Capture the cell that displays the provided text and extract its (x, y) central coordinate. 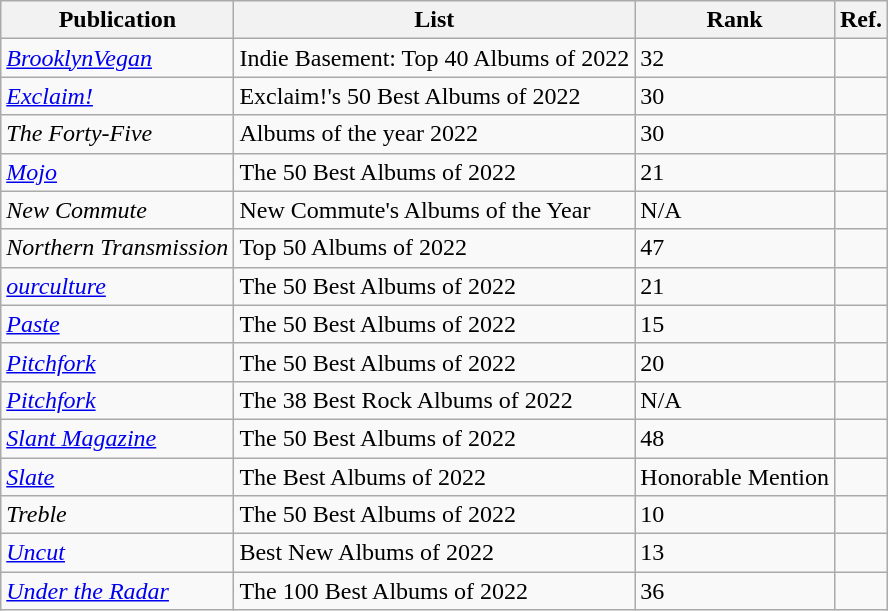
Top 50 Albums of 2022 (434, 248)
Mojo (118, 172)
The 100 Best Albums of 2022 (434, 591)
10 (735, 515)
47 (735, 248)
ourculture (118, 286)
32 (735, 58)
Rank (735, 20)
48 (735, 438)
Northern Transmission (118, 248)
Slate (118, 477)
Exclaim!'s 50 Best Albums of 2022 (434, 96)
15 (735, 324)
The Best Albums of 2022 (434, 477)
New Commute's Albums of the Year (434, 210)
Under the Radar (118, 591)
Slant Magazine (118, 438)
36 (735, 591)
Publication (118, 20)
Honorable Mention (735, 477)
Paste (118, 324)
Best New Albums of 2022 (434, 553)
Exclaim! (118, 96)
Indie Basement: Top 40 Albums of 2022 (434, 58)
New Commute (118, 210)
List (434, 20)
13 (735, 553)
Treble (118, 515)
Uncut (118, 553)
Ref. (860, 20)
Albums of the year 2022 (434, 134)
20 (735, 362)
The Forty-Five (118, 134)
The 38 Best Rock Albums of 2022 (434, 400)
BrooklynVegan (118, 58)
